Extract the (x, y) coordinate from the center of the cell holding the provided text.  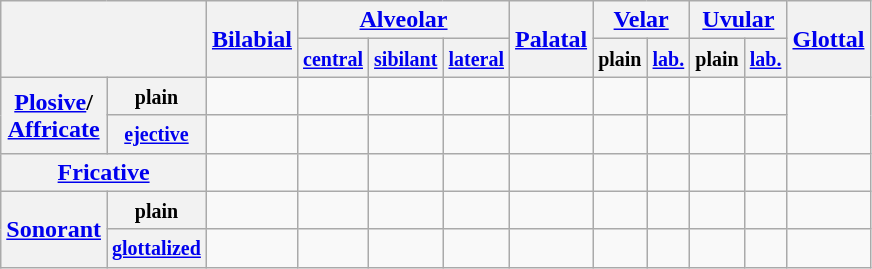
Alveolar (404, 20)
central (334, 58)
Uvular (738, 20)
Sonorant (54, 229)
Velar (642, 20)
lateral (476, 58)
sibilant (406, 58)
Plosive/Affricate (54, 115)
Glottal (828, 39)
glottalized (156, 248)
Fricative (104, 172)
Bilabial (252, 39)
Palatal (552, 39)
ejective (156, 134)
